Output the [X, Y] coordinate of the center of the cell containing the given text.  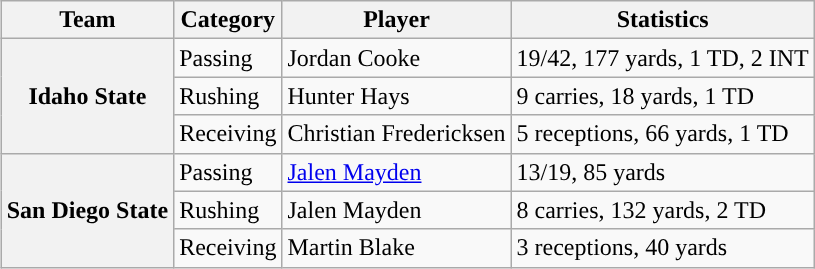
13/19, 85 yards [662, 172]
5 receptions, 66 yards, 1 TD [662, 134]
Martin Blake [396, 248]
19/42, 177 yards, 1 TD, 2 INT [662, 58]
Team [87, 20]
3 receptions, 40 yards [662, 248]
Idaho State [87, 96]
Statistics [662, 20]
San Diego State [87, 210]
Category [228, 20]
9 carries, 18 yards, 1 TD [662, 96]
Jordan Cooke [396, 58]
Player [396, 20]
Hunter Hays [396, 96]
8 carries, 132 yards, 2 TD [662, 210]
Christian Fredericksen [396, 134]
